Extract the (X, Y) coordinate from the center of the cell holding the provided text.  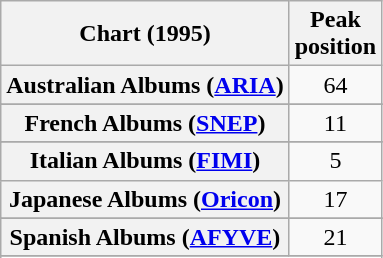
64 (335, 85)
Chart (1995) (145, 34)
Spanish Albums (AFYVE) (145, 237)
French Albums (SNEP) (145, 123)
17 (335, 199)
Australian Albums (ARIA) (145, 85)
11 (335, 123)
21 (335, 237)
Italian Albums (FIMI) (145, 161)
Japanese Albums (Oricon) (145, 199)
Peakposition (335, 34)
5 (335, 161)
